Determine the (x, y) coordinate at the center of the cell enclosing the given text.  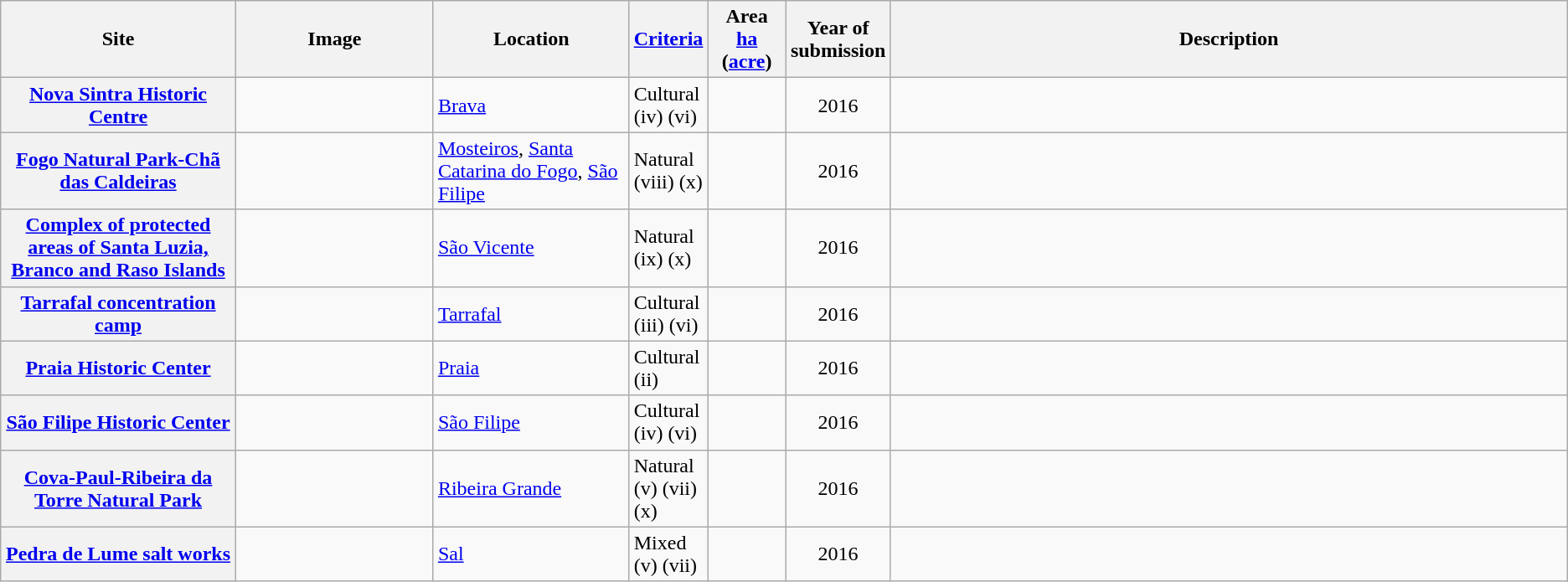
Cova-Paul-Ribeira da Torre Natural Park (119, 488)
Ribeira Grande (531, 488)
Cultural (iii) (vi) (668, 313)
Areaha (acre) (747, 39)
Nova Sintra Historic Centre (119, 106)
Pedra de Lume salt works (119, 554)
São Filipe Historic Center (119, 422)
Image (334, 39)
Praia (531, 368)
Natural (ix) (x) (668, 248)
Tarrafal (531, 313)
Cultural (ii) (668, 368)
Year of submission (838, 39)
Criteria (668, 39)
São Vicente (531, 248)
Natural (viii) (x) (668, 171)
Sal (531, 554)
Mosteiros, Santa Catarina do Fogo, São Filipe (531, 171)
Brava (531, 106)
Site (119, 39)
Fogo Natural Park-Chã das Caldeiras (119, 171)
Praia Historic Center (119, 368)
Tarrafal concentration camp (119, 313)
Mixed (v) (vii) (668, 554)
Description (1229, 39)
Natural (v) (vii) (x) (668, 488)
Location (531, 39)
Complex of protected areas of Santa Luzia, Branco and Raso Islands (119, 248)
São Filipe (531, 422)
